Find where the given text appears and provide that cell's center as [x, y] coordinate. 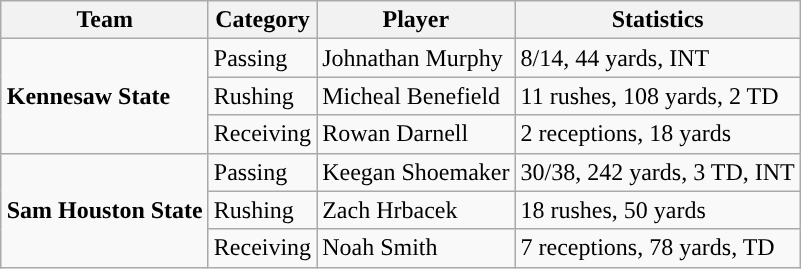
Team [104, 20]
Noah Smith [416, 248]
2 receptions, 18 yards [658, 134]
Micheal Benefield [416, 96]
Kennesaw State [104, 96]
18 rushes, 50 yards [658, 210]
7 receptions, 78 yards, TD [658, 248]
Johnathan Murphy [416, 58]
Statistics [658, 20]
Player [416, 20]
11 rushes, 108 yards, 2 TD [658, 96]
8/14, 44 yards, INT [658, 58]
30/38, 242 yards, 3 TD, INT [658, 172]
Sam Houston State [104, 210]
Category [262, 20]
Zach Hrbacek [416, 210]
Rowan Darnell [416, 134]
Keegan Shoemaker [416, 172]
